Capture the cell that displays the provided text and extract its (x, y) central coordinate. 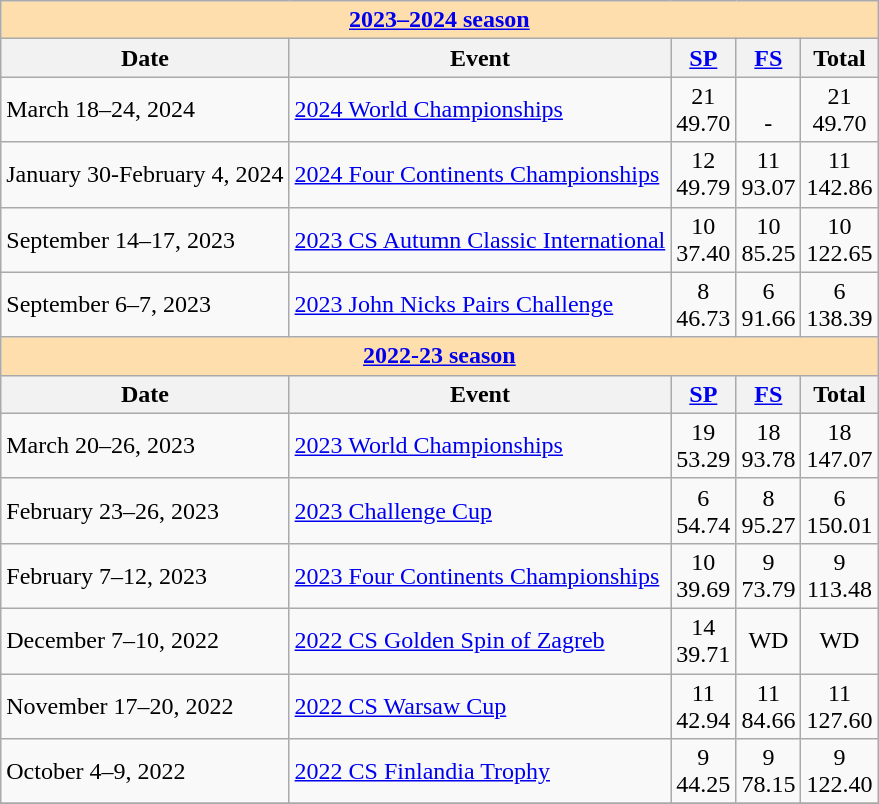
11 42.94 (704, 706)
1037.40 (704, 240)
11 142.86 (840, 174)
14 39.71 (704, 640)
January 30-February 4, 2024 (145, 174)
11 127.60 (840, 706)
11 93.07 (768, 174)
2022 CS Finlandia Trophy (480, 772)
2022 CS Golden Spin of Zagreb (480, 640)
September 6–7, 2023 (145, 304)
November 17–20, 2022 (145, 706)
2024 Four Continents Championships (480, 174)
19 53.29 (704, 446)
March 18–24, 2024 (145, 110)
2022 CS Warsaw Cup (480, 706)
12 49.79 (704, 174)
6 91.66 (768, 304)
8 46.73 (704, 304)
2023 John Nicks Pairs Challenge (480, 304)
10122.65 (840, 240)
6 150.01 (840, 510)
9 44.25 (704, 772)
9 122.40 (840, 772)
18 93.78 (768, 446)
9 78.15 (768, 772)
9 73.79 (768, 576)
8 95.27 (768, 510)
2022-23 season (440, 356)
1085.25 (768, 240)
9 113.48 (840, 576)
2023 CS Autumn Classic International (480, 240)
6 138.39 (840, 304)
2023–2024 season (440, 20)
11 84.66 (768, 706)
18 147.07 (840, 446)
10 39.69 (704, 576)
2023 World Championships (480, 446)
March 20–26, 2023 (145, 446)
October 4–9, 2022 (145, 772)
February 23–26, 2023 (145, 510)
- (768, 110)
2023 Challenge Cup (480, 510)
2023 Four Continents Championships (480, 576)
September 14–17, 2023 (145, 240)
February 7–12, 2023 (145, 576)
2024 World Championships (480, 110)
6 54.74 (704, 510)
December 7–10, 2022 (145, 640)
